Extract the [x, y] coordinate from the center of the cell holding the provided text.  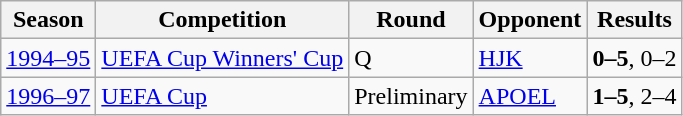
1996–97 [48, 96]
Round [411, 20]
UEFA Cup Winners' Cup [222, 58]
Results [634, 20]
Preliminary [411, 96]
Q [411, 58]
APOEL [530, 96]
0–5, 0–2 [634, 58]
UEFA Cup [222, 96]
Opponent [530, 20]
1–5, 2–4 [634, 96]
HJK [530, 58]
Season [48, 20]
1994–95 [48, 58]
Competition [222, 20]
